Scan for the cell matching the given text and deliver its (x, y) coordinate at center. 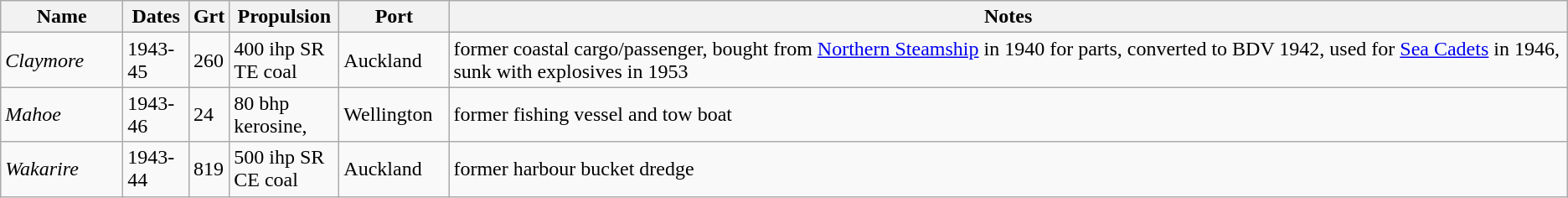
Wellington (394, 114)
Grt (209, 17)
Dates (156, 17)
400 ihp SR TE coal (285, 60)
1943-45 (156, 60)
Propulsion (285, 17)
80 bhp kerosine, (285, 114)
1943-46 (156, 114)
Notes (1008, 17)
former fishing vessel and tow boat (1008, 114)
Wakarire (62, 169)
260 (209, 60)
24 (209, 114)
Mahoe (62, 114)
Name (62, 17)
Port (394, 17)
1943-44 (156, 169)
former harbour bucket dredge (1008, 169)
819 (209, 169)
Claymore (62, 60)
500 ihp SR CE coal (285, 169)
